Return the [X, Y] coordinate for the center point of the cell that contains the specified text.  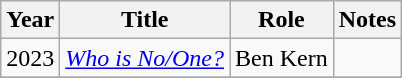
Ben Kern [282, 58]
Title [145, 20]
Year [30, 20]
Notes [367, 20]
Role [282, 20]
2023 [30, 58]
Who is No/One? [145, 58]
